Search for the cell housing the specified text and yield its (x, y) center coordinate. 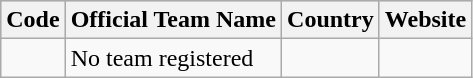
Website (425, 20)
Code (33, 20)
Country (331, 20)
Official Team Name (173, 20)
No team registered (173, 58)
